Pinpoint the cell where the given text exists, returning its [X, Y] midpoint coordinate. 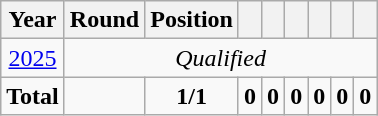
2025 [33, 58]
Total [33, 96]
Position [192, 20]
1/1 [192, 96]
Round [104, 20]
Qualified [220, 58]
Year [33, 20]
